Pinpoint the cell where the given text exists, returning its (X, Y) midpoint coordinate. 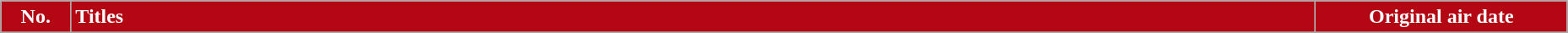
No. (35, 17)
Titles (693, 17)
Original air date (1441, 17)
